Scan for the cell matching the given text and deliver its [x, y] coordinate at center. 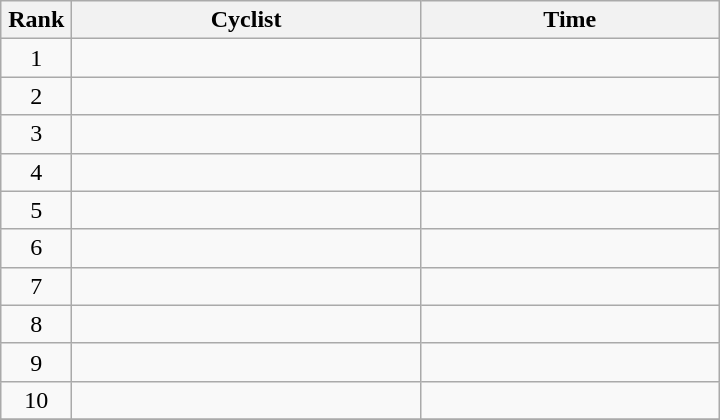
10 [36, 400]
Cyclist [246, 20]
2 [36, 96]
5 [36, 210]
1 [36, 58]
Time [570, 20]
Rank [36, 20]
4 [36, 172]
3 [36, 134]
9 [36, 362]
7 [36, 286]
8 [36, 324]
6 [36, 248]
